Output the (X, Y) coordinate of the center of the cell containing the given text.  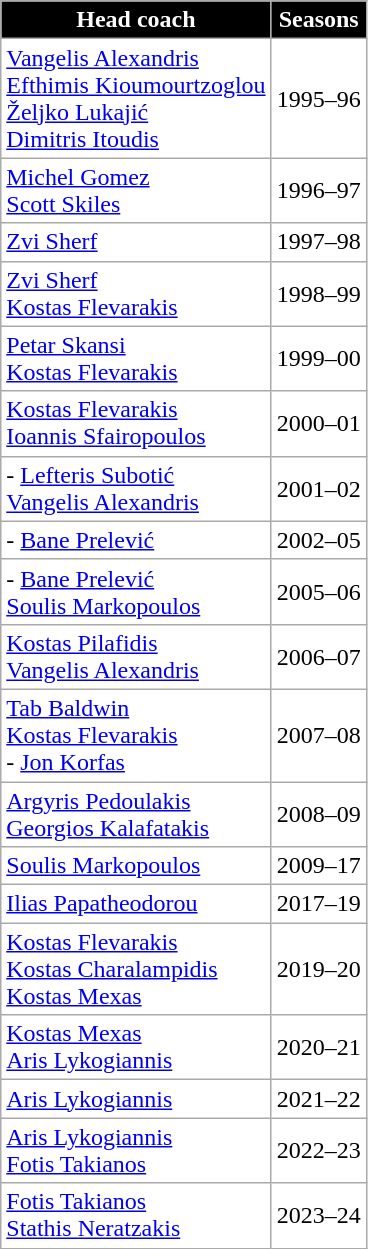
- Bane Prelević (136, 540)
2005–06 (318, 592)
2023–24 (318, 1216)
1995–96 (318, 98)
- Lefteris Subotić Vangelis Alexandris (136, 488)
1996–97 (318, 190)
2022–23 (318, 1150)
Kostas Flevarakis Ioannis Sfairopoulos (136, 424)
Zvi Sherf (136, 242)
2008–09 (318, 814)
Head coach (136, 20)
2020–21 (318, 1048)
2001–02 (318, 488)
Tab Baldwin Kostas Flevarakis- Jon Korfas (136, 735)
2007–08 (318, 735)
2017–19 (318, 904)
Ilias Papatheodorou (136, 904)
Aris Lykogiannis (136, 1099)
Vangelis Alexandris Efthimis Kioumourtzoglou Željko Lukajić Dimitris Itoudis (136, 98)
- Bane Prelević Soulis Markopoulos (136, 592)
Argyris Pedoulakis Georgios Kalafatakis (136, 814)
2021–22 (318, 1099)
Michel Gomez Scott Skiles (136, 190)
Petar Skansi Kostas Flevarakis (136, 358)
Fotis Takianos Stathis Neratzakis (136, 1216)
Zvi Sherf Kostas Flevarakis (136, 294)
Seasons (318, 20)
1997–98 (318, 242)
Kostas Mexas Aris Lykogiannis (136, 1048)
Soulis Markopoulos (136, 866)
2019–20 (318, 969)
2006–07 (318, 656)
Kostas Pilafidis Vangelis Alexandris (136, 656)
Kostas Flevarakis Kostas Charalampidis Kostas Mexas (136, 969)
2000–01 (318, 424)
Aris Lykogiannis Fotis Takianos (136, 1150)
2002–05 (318, 540)
1998–99 (318, 294)
1999–00 (318, 358)
2009–17 (318, 866)
